Return the [x, y] coordinate for the center point of the cell that contains the specified text.  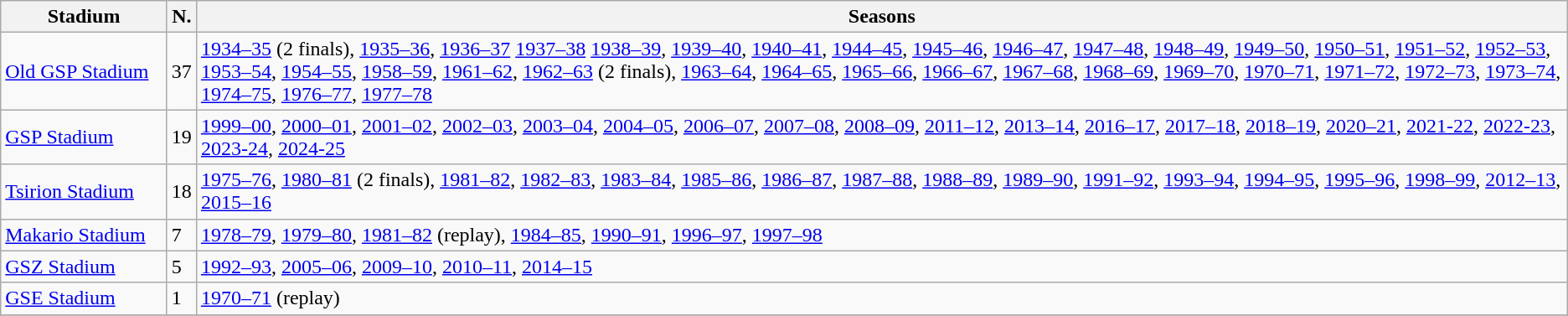
GSZ Stadium [84, 267]
Tsirion Stadium [84, 191]
GSE Stadium [84, 298]
5 [181, 267]
Seasons [881, 17]
37 [181, 71]
Stadium [84, 17]
1970–71 (replay) [881, 298]
18 [181, 191]
Old GSP Stadium [84, 71]
7 [181, 235]
19 [181, 137]
GSP Stadium [84, 137]
N. [181, 17]
1992–93, 2005–06, 2009–10, 2010–11, 2014–15 [881, 267]
1 [181, 298]
1978–79, 1979–80, 1981–82 (replay), 1984–85, 1990–91, 1996–97, 1997–98 [881, 235]
Makario Stadium [84, 235]
